Capture the cell that displays the provided text and extract its (x, y) central coordinate. 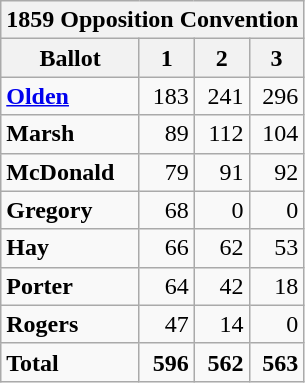
68 (166, 210)
Olden (70, 96)
Ballot (70, 58)
1859 Opposition Convention (152, 20)
Marsh (70, 134)
Total (70, 362)
1 (166, 58)
14 (222, 324)
241 (222, 96)
42 (222, 286)
64 (166, 286)
563 (276, 362)
Rogers (70, 324)
18 (276, 286)
Hay (70, 248)
91 (222, 172)
92 (276, 172)
66 (166, 248)
104 (276, 134)
3 (276, 58)
79 (166, 172)
Porter (70, 286)
596 (166, 362)
296 (276, 96)
112 (222, 134)
Gregory (70, 210)
53 (276, 248)
89 (166, 134)
2 (222, 58)
183 (166, 96)
62 (222, 248)
562 (222, 362)
47 (166, 324)
McDonald (70, 172)
